Determine the (x, y) coordinate at the center of the cell enclosing the given text.  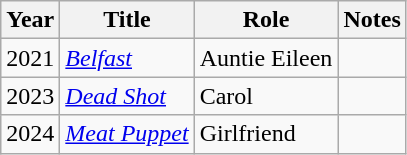
Belfast (127, 58)
2021 (30, 58)
Auntie Eileen (266, 58)
Notes (372, 20)
Dead Shot (127, 96)
Year (30, 20)
Girlfriend (266, 134)
Role (266, 20)
Meat Puppet (127, 134)
2023 (30, 96)
2024 (30, 134)
Carol (266, 96)
Title (127, 20)
